Provide the (x, y) coordinate of the cell's center where the given text is located.  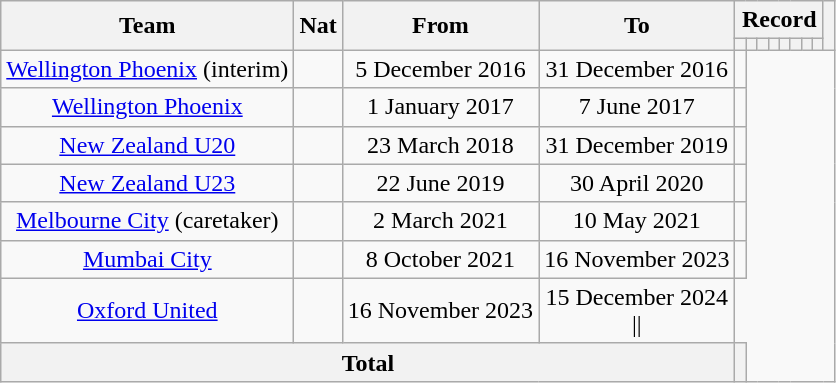
1 January 2017 (440, 107)
Oxford United (148, 310)
30 April 2020 (637, 183)
New Zealand U23 (148, 183)
10 May 2021 (637, 221)
Nat (318, 26)
31 December 2019 (637, 145)
From (440, 26)
Wellington Phoenix (148, 107)
Record (779, 20)
Wellington Phoenix (interim) (148, 69)
8 October 2021 (440, 259)
Team (148, 26)
15 December 2024 || (637, 310)
New Zealand U20 (148, 145)
To (637, 26)
31 December 2016 (637, 69)
Total (368, 362)
2 March 2021 (440, 221)
Mumbai City (148, 259)
5 December 2016 (440, 69)
23 March 2018 (440, 145)
7 June 2017 (637, 107)
Melbourne City (caretaker) (148, 221)
22 June 2019 (440, 183)
